Output the (x, y) coordinate of the center of the cell containing the given text.  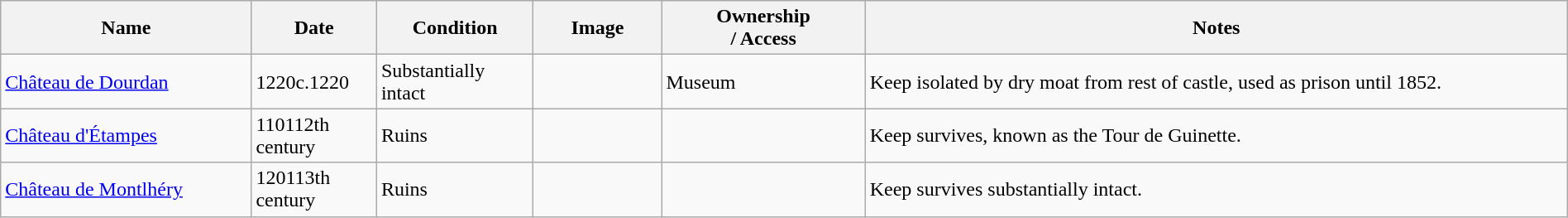
120113th century (314, 189)
Condition (455, 28)
Substantially intact (455, 81)
Ownership/ Access (763, 28)
Notes (1216, 28)
Keep survives substantially intact. (1216, 189)
110112th century (314, 136)
Keep survives, known as the Tour de Guinette. (1216, 136)
Museum (763, 81)
Keep isolated by dry moat from rest of castle, used as prison until 1852. (1216, 81)
Date (314, 28)
1220c.1220 (314, 81)
Château de Montlhéry (126, 189)
Image (597, 28)
Name (126, 28)
Château de Dourdan (126, 81)
Château d'Étampes (126, 136)
